Pinpoint the cell where the given text exists, returning its (X, Y) midpoint coordinate. 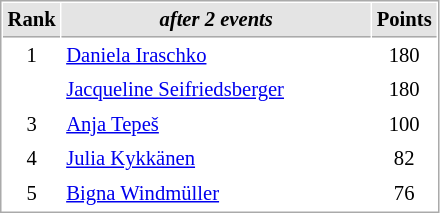
76 (404, 194)
Daniela Iraschko (216, 56)
3 (32, 124)
1 (32, 56)
Points (404, 20)
Bigna Windmüller (216, 194)
82 (404, 158)
4 (32, 158)
after 2 events (216, 20)
100 (404, 124)
Rank (32, 20)
5 (32, 194)
Anja Tepeš (216, 124)
Jacqueline Seifriedsberger (216, 90)
Julia Kykkänen (216, 158)
